Find where the given text appears and provide that cell's center as [x, y] coordinate. 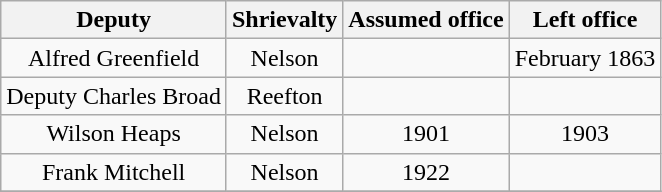
February 1863 [585, 58]
1901 [426, 134]
1903 [585, 134]
Frank Mitchell [114, 172]
1922 [426, 172]
Deputy [114, 20]
Deputy Charles Broad [114, 96]
Alfred Greenfield [114, 58]
Left office [585, 20]
Reefton [284, 96]
Shrievalty [284, 20]
Assumed office [426, 20]
Wilson Heaps [114, 134]
